Search for the cell housing the specified text and yield its [x, y] center coordinate. 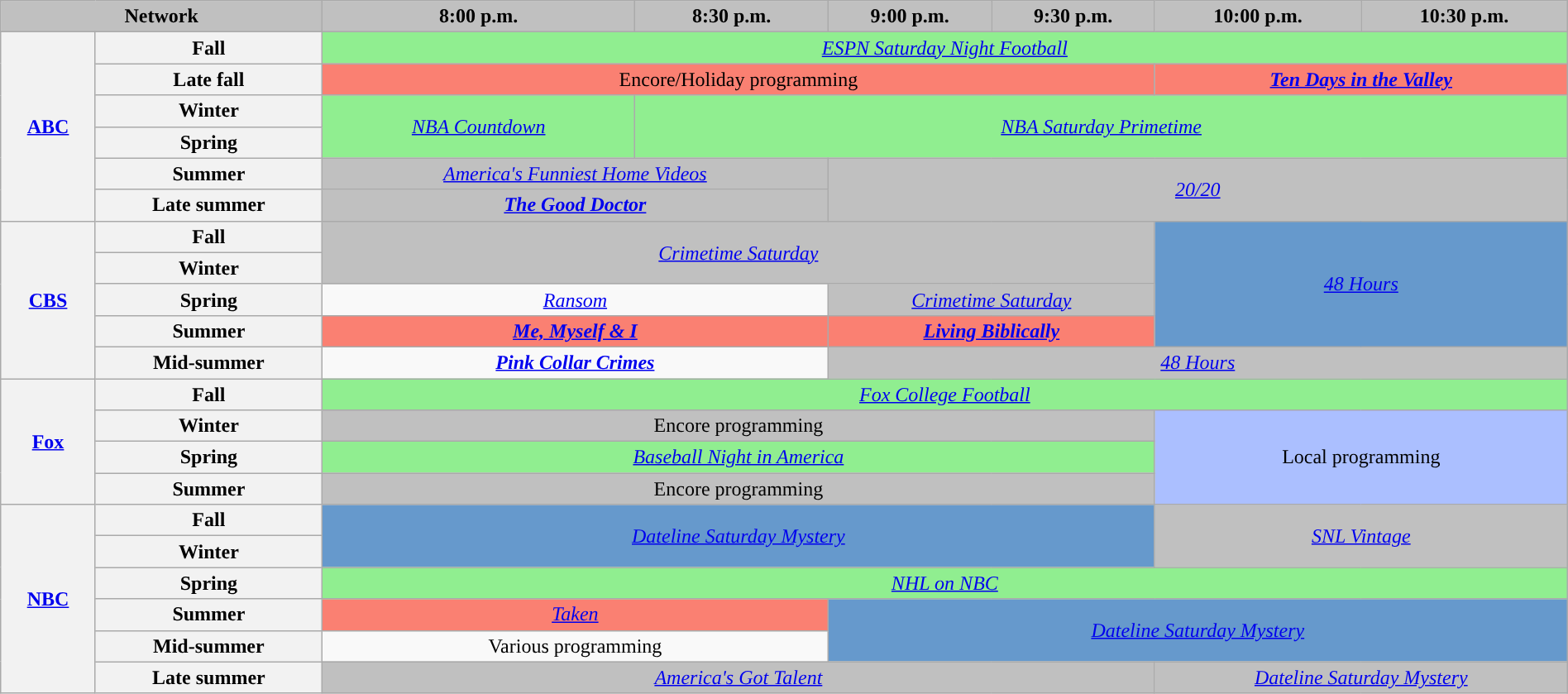
The Good Doctor [575, 205]
Various programming [575, 646]
SNL Vintage [1361, 536]
Late fall [208, 79]
Local programming [1361, 457]
NHL on NBC [944, 583]
Living Biblically [991, 331]
NBA Countdown [478, 127]
20/20 [1198, 189]
Fox College Football [944, 395]
Pink Collar Crimes [575, 362]
9:00 p.m. [910, 17]
NBA Saturday Primetime [1102, 127]
Fox [48, 442]
CBS [48, 299]
Taken [575, 615]
10:00 p.m. [1257, 17]
Network [162, 17]
ESPN Saturday Night Football [944, 48]
Encore/Holiday programming [738, 79]
9:30 p.m. [1073, 17]
America's Got Talent [738, 677]
Baseball Night in America [738, 457]
Ransom [575, 299]
Ten Days in the Valley [1361, 79]
NBC [48, 599]
8:00 p.m. [478, 17]
ABC [48, 127]
8:30 p.m. [731, 17]
10:30 p.m. [1465, 17]
America's Funniest Home Videos [575, 174]
Me, Myself & I [575, 331]
